From the cell containing the given text, extract its center point as (x, y) coordinate. 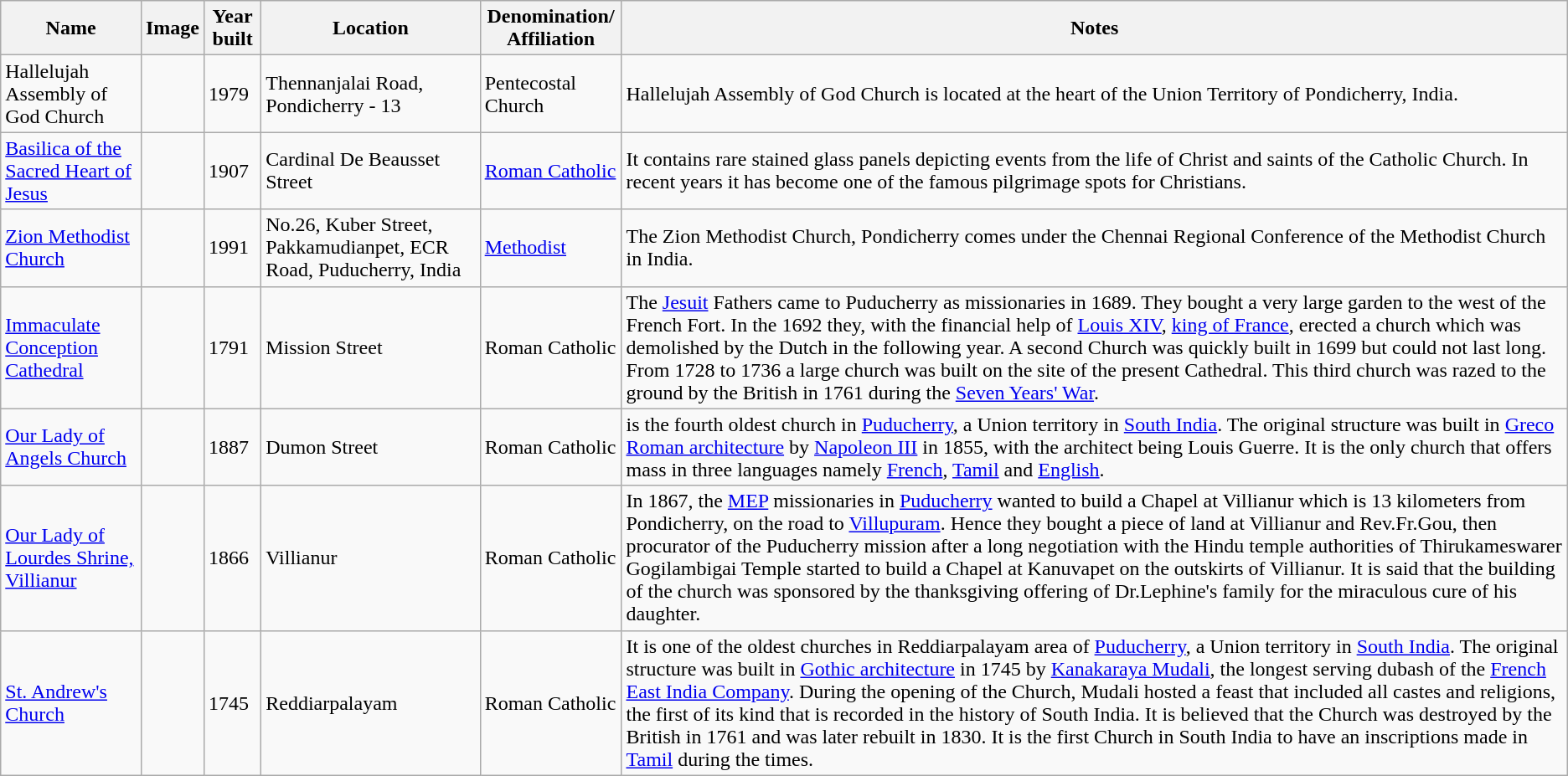
Our Lady of Angels Church (71, 447)
1979 (233, 94)
Image (173, 28)
Notes (1094, 28)
Villianur (370, 558)
1745 (233, 703)
Dumon Street (370, 447)
1791 (233, 347)
Year built (233, 28)
St. Andrew's Church (71, 703)
Hallelujah Assembly of God Church is located at the heart of the Union Territory of Pondicherry, India. (1094, 94)
1887 (233, 447)
Name (71, 28)
Thennanjalai Road, Pondicherry - 13 (370, 94)
1907 (233, 171)
Zion Methodist Church (71, 248)
Hallelujah Assembly of God Church (71, 94)
Basilica of the Sacred Heart of Jesus (71, 171)
Pentecostal Church (551, 94)
Our Lady of Lourdes Shrine, Villianur (71, 558)
Methodist (551, 248)
1991 (233, 248)
Immaculate Conception Cathedral (71, 347)
Cardinal De Beausset Street (370, 171)
Location (370, 28)
The Zion Methodist Church, Pondicherry comes under the Chennai Regional Conference of the Methodist Church in India. (1094, 248)
1866 (233, 558)
Reddiarpalayam (370, 703)
No.26, Kuber Street, Pakkamudianpet, ECR Road, Puducherry, India (370, 248)
Mission Street (370, 347)
Denomination/Affiliation (551, 28)
